Pinpoint the cell where the given text exists, returning its [X, Y] midpoint coordinate. 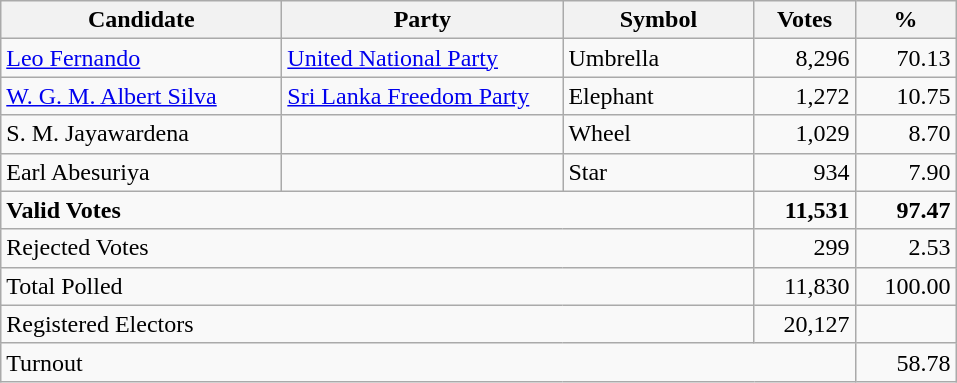
8.70 [906, 134]
11,830 [804, 286]
Leo Fernando [142, 58]
Valid Votes [378, 210]
70.13 [906, 58]
Turnout [428, 362]
Party [422, 20]
Star [658, 172]
Rejected Votes [378, 248]
Candidate [142, 20]
1,272 [804, 96]
2.53 [906, 248]
58.78 [906, 362]
11,531 [804, 210]
S. M. Jayawardena [142, 134]
20,127 [804, 324]
299 [804, 248]
Elephant [658, 96]
100.00 [906, 286]
934 [804, 172]
W. G. M. Albert Silva [142, 96]
United National Party [422, 58]
10.75 [906, 96]
Symbol [658, 20]
7.90 [906, 172]
8,296 [804, 58]
Votes [804, 20]
97.47 [906, 210]
Earl Abesuriya [142, 172]
1,029 [804, 134]
Registered Electors [378, 324]
% [906, 20]
Sri Lanka Freedom Party [422, 96]
Total Polled [378, 286]
Umbrella [658, 58]
Wheel [658, 134]
